For the text-containing cell, return its midpoint in (X, Y) coordinate format. 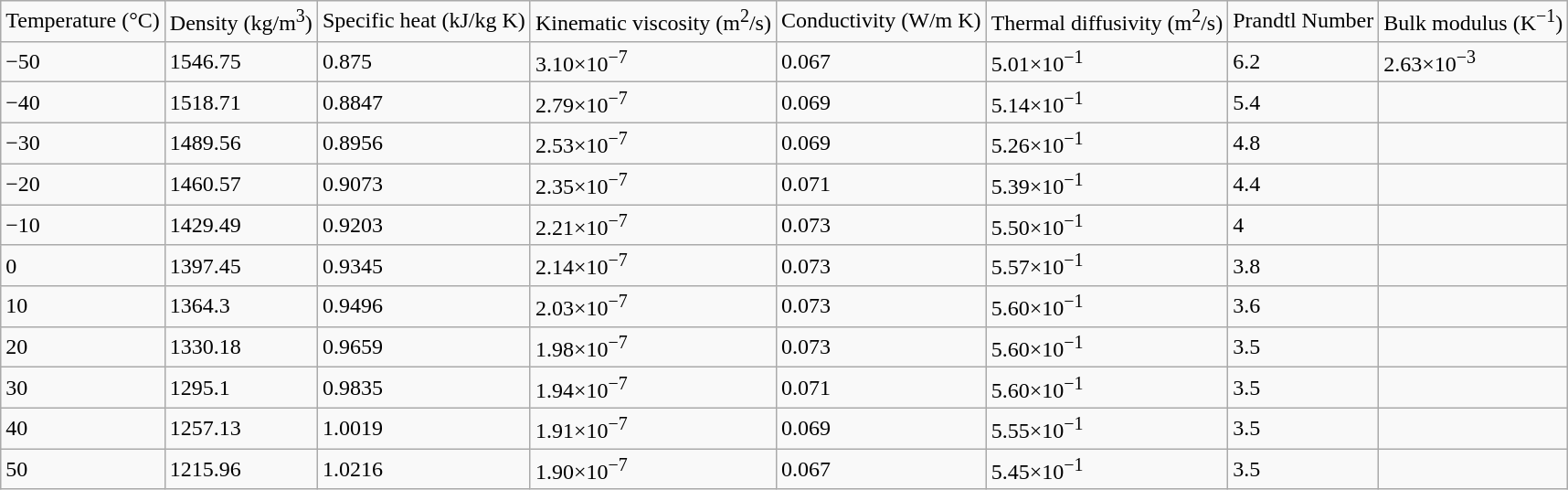
Density (kg/m3) (241, 22)
2.63×10−3 (1473, 62)
2.53×10−7 (652, 143)
Specific heat (kJ/kg K) (424, 22)
30 (83, 388)
4.8 (1303, 143)
1397.45 (241, 265)
5.4 (1303, 102)
5.14×10−1 (1107, 102)
2.21×10−7 (652, 225)
1295.1 (241, 388)
0.9203 (424, 225)
1.0019 (424, 428)
5.39×10−1 (1107, 185)
Bulk modulus (K−1) (1473, 22)
2.79×10−7 (652, 102)
2.35×10−7 (652, 185)
1546.75 (241, 62)
Conductivity (W/m K) (881, 22)
Kinematic viscosity (m2/s) (652, 22)
2.03×10−7 (652, 307)
1489.56 (241, 143)
−50 (83, 62)
3.10×10−7 (652, 62)
−20 (83, 185)
5.55×10−1 (1107, 428)
0.9496 (424, 307)
−10 (83, 225)
1518.71 (241, 102)
6.2 (1303, 62)
Thermal diffusivity (m2/s) (1107, 22)
5.45×10−1 (1107, 470)
0.8956 (424, 143)
4 (1303, 225)
−30 (83, 143)
5.50×10−1 (1107, 225)
0.875 (424, 62)
1364.3 (241, 307)
0.9835 (424, 388)
0.9659 (424, 347)
1215.96 (241, 470)
1.90×10−7 (652, 470)
0 (83, 265)
5.01×10−1 (1107, 62)
1.98×10−7 (652, 347)
Prandtl Number (1303, 22)
0.9073 (424, 185)
2.14×10−7 (652, 265)
5.26×10−1 (1107, 143)
0.8847 (424, 102)
Temperature (°C) (83, 22)
40 (83, 428)
1460.57 (241, 185)
4.4 (1303, 185)
3.6 (1303, 307)
1.91×10−7 (652, 428)
10 (83, 307)
3.8 (1303, 265)
50 (83, 470)
1257.13 (241, 428)
1330.18 (241, 347)
−40 (83, 102)
5.57×10−1 (1107, 265)
1.0216 (424, 470)
0.9345 (424, 265)
20 (83, 347)
1429.49 (241, 225)
1.94×10−7 (652, 388)
